Provide the (X, Y) coordinate of the cell's center where the given text is located.  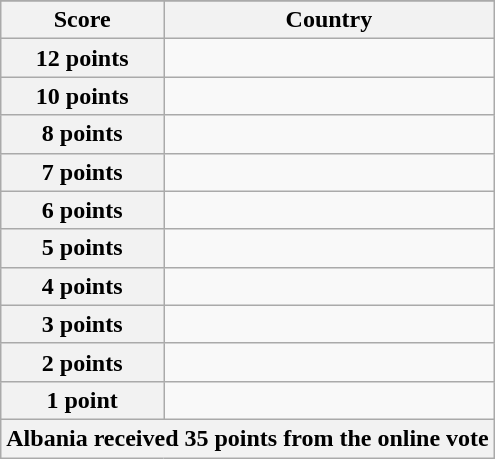
2 points (82, 362)
Score (82, 20)
12 points (82, 58)
8 points (82, 134)
Country (330, 20)
7 points (82, 172)
10 points (82, 96)
6 points (82, 210)
5 points (82, 248)
4 points (82, 286)
1 point (82, 400)
Albania received 35 points from the online vote (248, 438)
3 points (82, 324)
